Find where the given text appears and provide that cell's center as (x, y) coordinate. 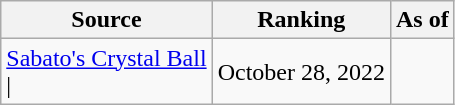
Source (106, 20)
Ranking (301, 20)
October 28, 2022 (301, 72)
As of (422, 20)
Sabato's Crystal Ball| (106, 72)
